Provide the (X, Y) coordinate of the cell's center where the given text is located.  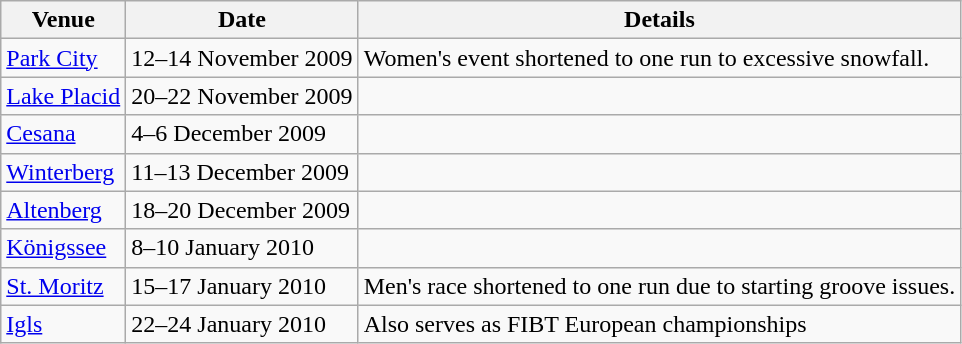
12–14 November 2009 (242, 58)
Lake Placid (64, 96)
11–13 December 2009 (242, 172)
Men's race shortened to one run due to starting groove issues. (660, 286)
Park City (64, 58)
Also serves as FIBT European championships (660, 324)
8–10 January 2010 (242, 248)
St. Moritz (64, 286)
20–22 November 2009 (242, 96)
Altenberg (64, 210)
Cesana (64, 134)
4–6 December 2009 (242, 134)
22–24 January 2010 (242, 324)
Date (242, 20)
Women's event shortened to one run to excessive snowfall. (660, 58)
Venue (64, 20)
Igls (64, 324)
18–20 December 2009 (242, 210)
Königssee (64, 248)
Winterberg (64, 172)
15–17 January 2010 (242, 286)
Details (660, 20)
